Capture the cell that displays the provided text and extract its (X, Y) central coordinate. 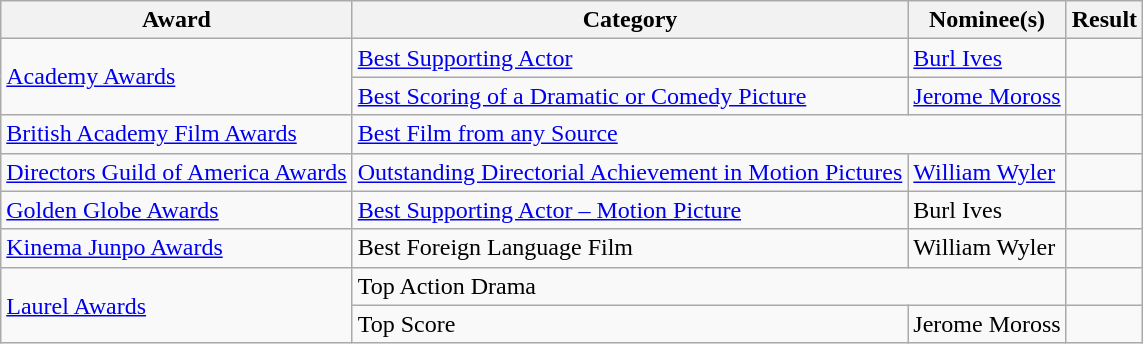
British Academy Film Awards (176, 134)
Outstanding Directorial Achievement in Motion Pictures (630, 172)
Top Action Drama (709, 286)
Directors Guild of America Awards (176, 172)
Top Score (630, 324)
Laurel Awards (176, 305)
Academy Awards (176, 77)
Result (1104, 20)
Best Supporting Actor (630, 58)
Award (176, 20)
Best Supporting Actor – Motion Picture (630, 210)
Best Scoring of a Dramatic or Comedy Picture (630, 96)
Best Foreign Language Film (630, 248)
Category (630, 20)
Kinema Junpo Awards (176, 248)
Nominee(s) (987, 20)
Best Film from any Source (709, 134)
Golden Globe Awards (176, 210)
